Capture the cell that displays the provided text and extract its [X, Y] central coordinate. 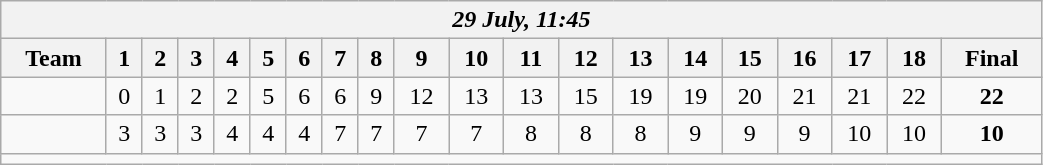
0 [124, 96]
17 [860, 58]
20 [750, 96]
14 [696, 58]
Team [54, 58]
18 [914, 58]
Final [992, 58]
16 [804, 58]
11 [532, 58]
29 July, 11:45 [522, 20]
